For the text-containing cell, return its midpoint in [X, Y] coordinate format. 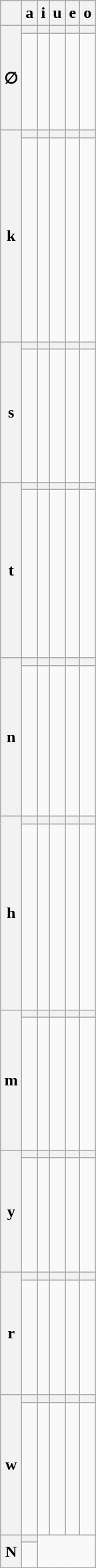
u [57, 13]
e [73, 13]
m [11, 1081]
i [43, 13]
w [11, 1464]
t [11, 570]
o [88, 13]
n [11, 737]
h [11, 913]
∅ [11, 78]
s [11, 412]
N [11, 1551]
y [11, 1212]
r [11, 1334]
k [11, 236]
a [29, 13]
